Locate the cell with the specified text and output its [x, y] center coordinate. 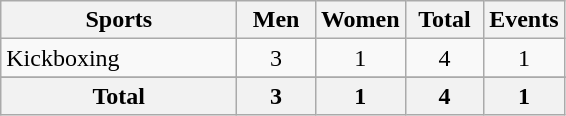
Men [276, 20]
Events [524, 20]
Kickboxing [119, 58]
Women [360, 20]
Sports [119, 20]
